Pinpoint the cell where the given text exists, returning its [x, y] midpoint coordinate. 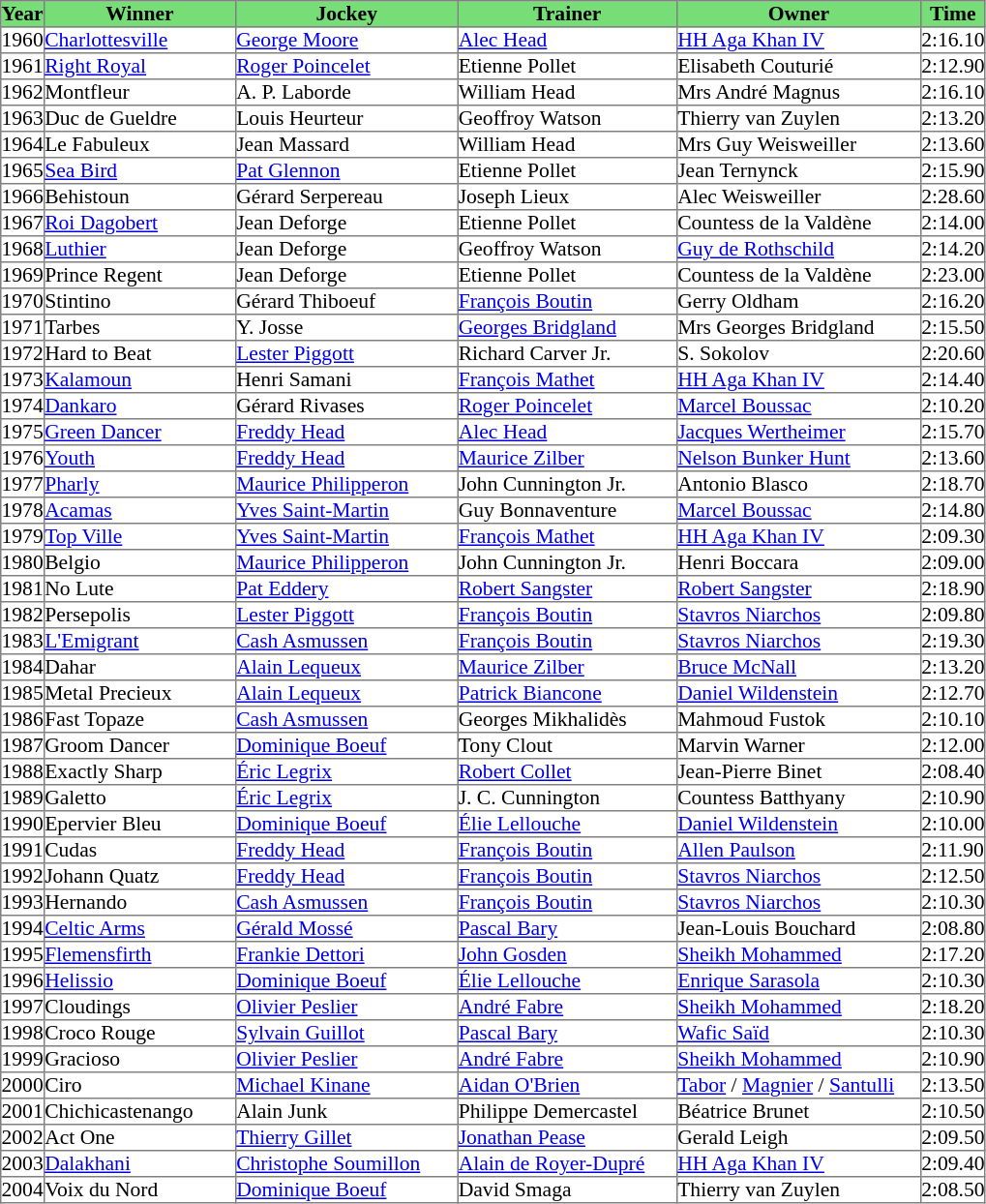
Prince Regent [139, 275]
John Gosden [567, 954]
1990 [23, 825]
Cudas [139, 850]
1963 [23, 118]
Alec Weisweiller [798, 197]
Mrs Georges Bridgland [798, 327]
Roi Dagobert [139, 223]
Jean Ternynck [798, 170]
Bruce McNall [798, 668]
A. P. Laborde [346, 93]
1966 [23, 197]
Act One [139, 1138]
Duc de Gueldre [139, 118]
Helissio [139, 981]
Aidan O'Brien [567, 1086]
2:16.20 [952, 302]
David Smaga [567, 1190]
Nelson Bunker Hunt [798, 459]
2:15.50 [952, 327]
S. Sokolov [798, 354]
Guy de Rothschild [798, 250]
Henri Boccara [798, 563]
Jacques Wertheimer [798, 432]
1977 [23, 484]
Christophe Soumillon [346, 1163]
Exactly Sharp [139, 772]
2004 [23, 1190]
Persepolis [139, 616]
Tarbes [139, 327]
2:14.20 [952, 250]
Gérard Serpereau [346, 197]
2:17.20 [952, 954]
Stintino [139, 302]
Alain de Royer-Dupré [567, 1163]
Year [23, 14]
Jonathan Pease [567, 1138]
Mahmoud Fustok [798, 720]
Enrique Sarasola [798, 981]
1964 [23, 145]
Antonio Blasco [798, 484]
Béatrice Brunet [798, 1111]
Gérard Rivases [346, 406]
Gérard Thiboeuf [346, 302]
Le Fabuleux [139, 145]
Behistoun [139, 197]
Gerald Leigh [798, 1138]
Green Dancer [139, 432]
1989 [23, 798]
Hernando [139, 902]
2:09.50 [952, 1138]
Dahar [139, 668]
1972 [23, 354]
Sea Bird [139, 170]
Owner [798, 14]
Richard Carver Jr. [567, 354]
2:15.70 [952, 432]
Jockey [346, 14]
No Lute [139, 588]
1994 [23, 929]
2:09.80 [952, 616]
2:08.50 [952, 1190]
Ciro [139, 1086]
Tony Clout [567, 745]
Kalamoun [139, 379]
Jean-Pierre Binet [798, 772]
Voix du Nord [139, 1190]
Sylvain Guillot [346, 1034]
J. C. Cunnington [567, 798]
2:13.50 [952, 1086]
2:11.90 [952, 850]
1991 [23, 850]
Croco Rouge [139, 1034]
Belgio [139, 563]
2:10.20 [952, 406]
Philippe Demercastel [567, 1111]
Tabor / Magnier / Santulli [798, 1086]
Joseph Lieux [567, 197]
Fast Topaze [139, 720]
2:19.30 [952, 641]
Celtic Arms [139, 929]
Alain Junk [346, 1111]
1961 [23, 66]
1960 [23, 41]
Flemensfirth [139, 954]
1976 [23, 459]
1971 [23, 327]
2:09.40 [952, 1163]
Elisabeth Couturié [798, 66]
Thierry Gillet [346, 1138]
Winner [139, 14]
2:23.00 [952, 275]
Charlottesville [139, 41]
2:12.50 [952, 877]
L'Emigrant [139, 641]
2:09.30 [952, 536]
Right Royal [139, 66]
Pat Eddery [346, 588]
Dalakhani [139, 1163]
Pharly [139, 484]
Wafic Saïd [798, 1034]
Pat Glennon [346, 170]
Mrs Guy Weisweiller [798, 145]
1969 [23, 275]
2:20.60 [952, 354]
1970 [23, 302]
2:12.70 [952, 693]
1987 [23, 745]
Gracioso [139, 1059]
Epervier Bleu [139, 825]
Hard to Beat [139, 354]
1985 [23, 693]
2:18.70 [952, 484]
Louis Heurteur [346, 118]
Chichicastenango [139, 1111]
Luthier [139, 250]
1993 [23, 902]
George Moore [346, 41]
1998 [23, 1034]
Michael Kinane [346, 1086]
2:10.00 [952, 825]
1984 [23, 668]
1975 [23, 432]
1995 [23, 954]
Georges Mikhalidès [567, 720]
Johann Quatz [139, 877]
1996 [23, 981]
1981 [23, 588]
1978 [23, 511]
Galetto [139, 798]
2:10.50 [952, 1111]
Gerry Oldham [798, 302]
2:14.80 [952, 511]
1983 [23, 641]
2:08.80 [952, 929]
Robert Collet [567, 772]
Marvin Warner [798, 745]
2:08.40 [952, 772]
1999 [23, 1059]
Gérald Mossé [346, 929]
1965 [23, 170]
2:14.40 [952, 379]
2:09.00 [952, 563]
1974 [23, 406]
2:14.00 [952, 223]
Patrick Biancone [567, 693]
2:12.90 [952, 66]
Groom Dancer [139, 745]
2003 [23, 1163]
Henri Samani [346, 379]
2:12.00 [952, 745]
2001 [23, 1111]
Time [952, 14]
Jean-Louis Bouchard [798, 929]
1968 [23, 250]
2:18.20 [952, 1007]
1980 [23, 563]
Countess Batthyany [798, 798]
Mrs André Magnus [798, 93]
Acamas [139, 511]
Top Ville [139, 536]
Trainer [567, 14]
1982 [23, 616]
Frankie Dettori [346, 954]
1992 [23, 877]
Jean Massard [346, 145]
1997 [23, 1007]
2002 [23, 1138]
1988 [23, 772]
2:18.90 [952, 588]
1962 [23, 93]
Allen Paulson [798, 850]
2:10.10 [952, 720]
Y. Josse [346, 327]
Metal Precieux [139, 693]
Montfleur [139, 93]
Georges Bridgland [567, 327]
1979 [23, 536]
1973 [23, 379]
1986 [23, 720]
2:28.60 [952, 197]
2000 [23, 1086]
1967 [23, 223]
Youth [139, 459]
Cloudings [139, 1007]
Guy Bonnaventure [567, 511]
2:15.90 [952, 170]
Dankaro [139, 406]
